Detect which cell encompasses the target text, then output its [X, Y] center coordinate. 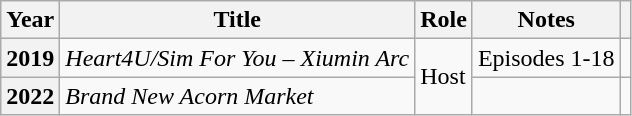
Host [444, 77]
Title [238, 20]
Year [30, 20]
Heart4U/Sim For You – Xiumin Arc [238, 58]
Episodes 1-18 [546, 58]
Brand New Acorn Market [238, 96]
Notes [546, 20]
2022 [30, 96]
2019 [30, 58]
Role [444, 20]
